Scan for the cell matching the given text and deliver its (x, y) coordinate at center. 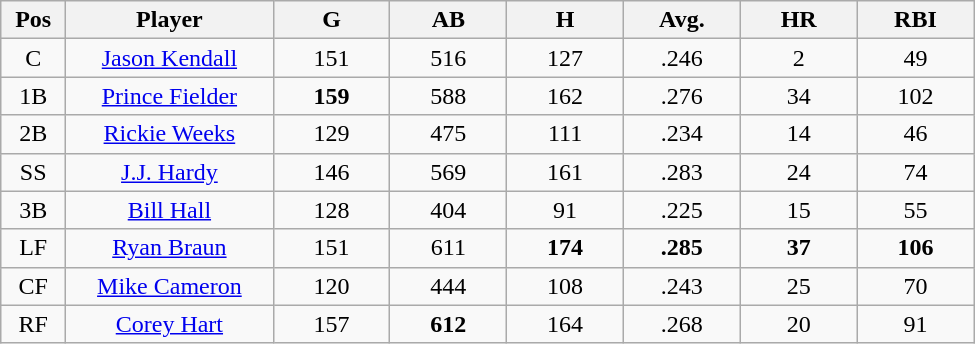
108 (566, 286)
120 (332, 286)
J.J. Hardy (170, 172)
3B (34, 210)
Avg. (682, 20)
127 (566, 58)
46 (916, 134)
15 (798, 210)
106 (916, 248)
.246 (682, 58)
Mike Cameron (170, 286)
HR (798, 20)
Prince Fielder (170, 96)
569 (448, 172)
.234 (682, 134)
70 (916, 286)
129 (332, 134)
612 (448, 324)
1B (34, 96)
157 (332, 324)
164 (566, 324)
.268 (682, 324)
Bill Hall (170, 210)
Player (170, 20)
55 (916, 210)
.243 (682, 286)
102 (916, 96)
2B (34, 134)
LF (34, 248)
.283 (682, 172)
162 (566, 96)
H (566, 20)
2 (798, 58)
Corey Hart (170, 324)
111 (566, 134)
C (34, 58)
Jason Kendall (170, 58)
Rickie Weeks (170, 134)
.225 (682, 210)
SS (34, 172)
.285 (682, 248)
146 (332, 172)
Pos (34, 20)
.276 (682, 96)
RF (34, 324)
34 (798, 96)
174 (566, 248)
CF (34, 286)
161 (566, 172)
20 (798, 324)
14 (798, 134)
RBI (916, 20)
159 (332, 96)
G (332, 20)
37 (798, 248)
Ryan Braun (170, 248)
475 (448, 134)
516 (448, 58)
588 (448, 96)
444 (448, 286)
611 (448, 248)
49 (916, 58)
74 (916, 172)
404 (448, 210)
25 (798, 286)
128 (332, 210)
24 (798, 172)
AB (448, 20)
